Identify which cell holds the provided text, then report its (X, Y) central coordinate. 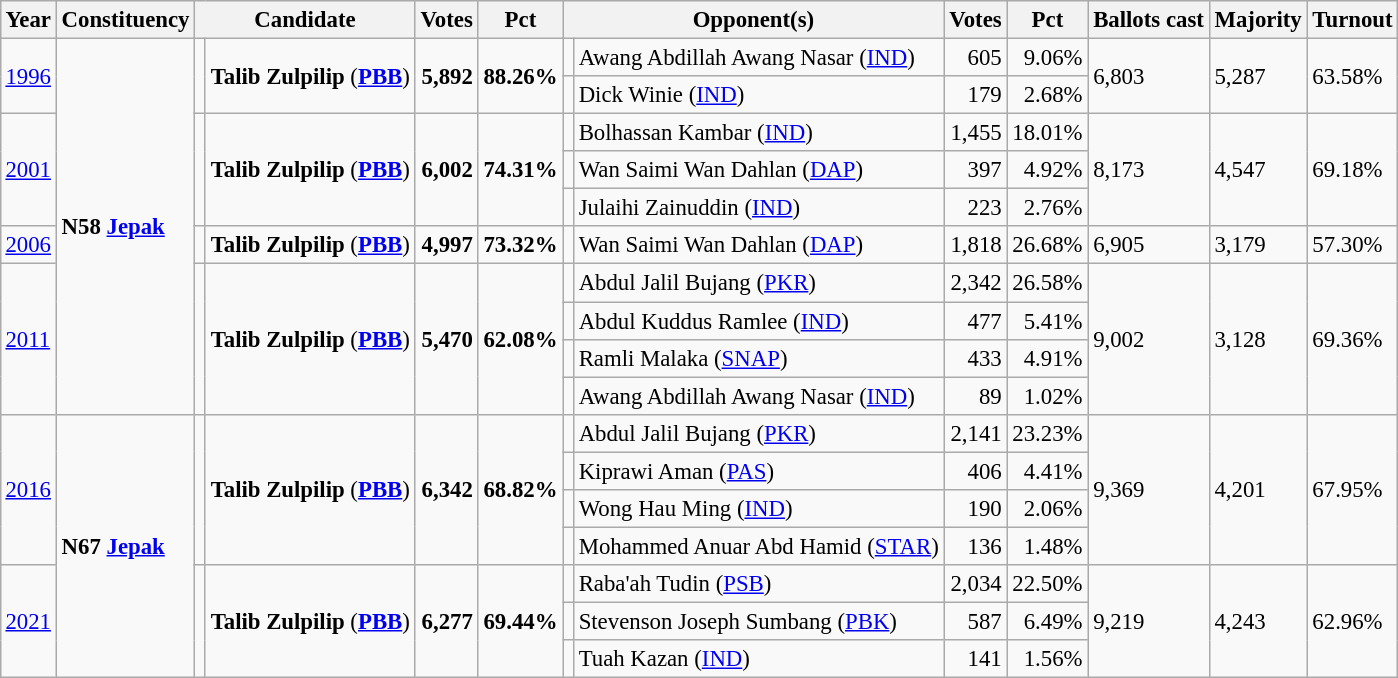
2016 (28, 489)
22.50% (1048, 584)
141 (976, 659)
Ramli Malaka (SNAP) (758, 358)
4,201 (1258, 489)
2.06% (1048, 508)
5,470 (446, 339)
6,803 (1148, 76)
Stevenson Joseph Sumbang (PBK) (758, 621)
9.06% (1048, 57)
88.26% (520, 76)
4,997 (446, 245)
69.18% (1352, 170)
9,219 (1148, 622)
2.68% (1048, 95)
69.36% (1352, 339)
1,818 (976, 245)
Bolhassan Kambar (IND) (758, 133)
1.56% (1048, 659)
3,128 (1258, 339)
Turnout (1352, 20)
62.96% (1352, 622)
223 (976, 208)
6.49% (1048, 621)
4.41% (1048, 471)
6,277 (446, 622)
Dick Winie (IND) (758, 95)
9,369 (1148, 489)
2011 (28, 339)
Julaihi Zainuddin (IND) (758, 208)
2001 (28, 170)
2006 (28, 245)
2,342 (976, 283)
62.08% (520, 339)
179 (976, 95)
Wong Hau Ming (IND) (758, 508)
Tuah Kazan (IND) (758, 659)
69.44% (520, 622)
397 (976, 170)
433 (976, 358)
23.23% (1048, 433)
406 (976, 471)
4.92% (1048, 170)
4.91% (1048, 358)
6,905 (1148, 245)
5,892 (446, 76)
6,342 (446, 489)
26.68% (1048, 245)
4,243 (1258, 622)
Year (28, 20)
N58 Jepak (125, 226)
Raba'ah Tudin (PSB) (758, 584)
63.58% (1352, 76)
1996 (28, 76)
74.31% (520, 170)
57.30% (1352, 245)
2021 (28, 622)
Opponent(s) (754, 20)
Majority (1258, 20)
Constituency (125, 20)
8,173 (1148, 170)
2.76% (1048, 208)
Mohammed Anuar Abd Hamid (STAR) (758, 546)
5.41% (1048, 321)
26.58% (1048, 283)
587 (976, 621)
190 (976, 508)
605 (976, 57)
N67 Jepak (125, 546)
1.02% (1048, 396)
9,002 (1148, 339)
2,141 (976, 433)
73.32% (520, 245)
Ballots cast (1148, 20)
67.95% (1352, 489)
1,455 (976, 133)
477 (976, 321)
68.82% (520, 489)
Abdul Kuddus Ramlee (IND) (758, 321)
Candidate (305, 20)
1.48% (1048, 546)
18.01% (1048, 133)
Kiprawi Aman (PAS) (758, 471)
136 (976, 546)
3,179 (1258, 245)
89 (976, 396)
2,034 (976, 584)
5,287 (1258, 76)
6,002 (446, 170)
4,547 (1258, 170)
